Identify which cell holds the provided text, then report its (x, y) central coordinate. 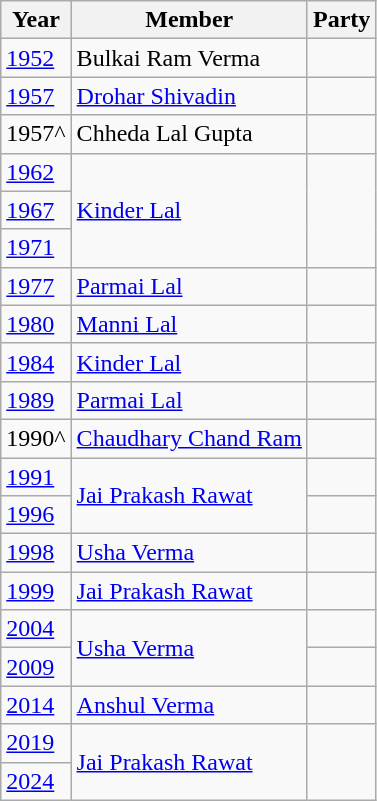
2024 (36, 781)
1957^ (36, 134)
2004 (36, 629)
Party (341, 20)
1971 (36, 248)
1990^ (36, 438)
2019 (36, 743)
Bulkai Ram Verma (189, 58)
1952 (36, 58)
Anshul Verma (189, 705)
1989 (36, 400)
1977 (36, 286)
Year (36, 20)
Manni Lal (189, 324)
1996 (36, 515)
1962 (36, 172)
2009 (36, 667)
1984 (36, 362)
1991 (36, 477)
Member (189, 20)
1957 (36, 96)
1967 (36, 210)
1998 (36, 553)
1999 (36, 591)
Drohar Shivadin (189, 96)
Chaudhary Chand Ram (189, 438)
1980 (36, 324)
Chheda Lal Gupta (189, 134)
2014 (36, 705)
